Return the [X, Y] coordinate for the center point of the cell that contains the specified text.  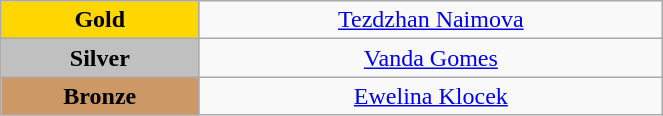
Bronze [100, 96]
Silver [100, 58]
Vanda Gomes [431, 58]
Tezdzhan Naimova [431, 20]
Gold [100, 20]
Ewelina Klocek [431, 96]
